Locate the cell with the specified text and output its [x, y] center coordinate. 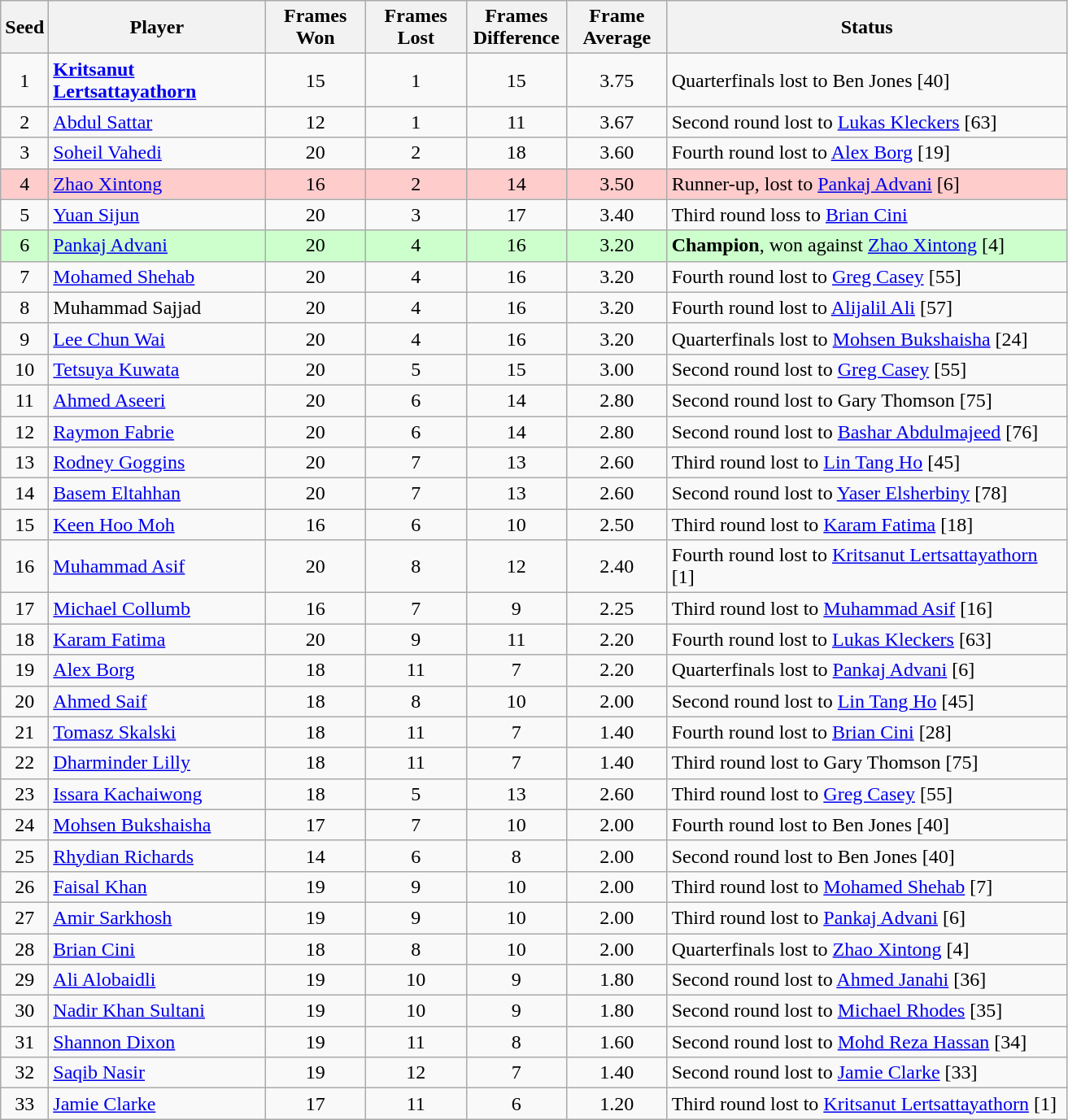
Yuan Sijun [157, 215]
Second round lost to Lin Tang Ho [45] [867, 701]
3.67 [617, 122]
Fourth round lost to Brian Cini [28] [867, 732]
Fourth round lost to Lukas Kleckers [63] [867, 639]
Third round lost to Kritsanut Lertsattayathorn [1] [867, 1104]
29 [24, 980]
Shannon Dixon [157, 1042]
Michael Collumb [157, 608]
Issara Kachaiwong [157, 794]
Ali Alobaidli [157, 980]
Third round lost to Lin Tang Ho [45] [867, 463]
Rhydian Richards [157, 856]
Pankaj Advani [157, 246]
Ahmed Saif [157, 701]
2.25 [617, 608]
28 [24, 949]
30 [24, 1011]
26 [24, 887]
Tetsuya Kuwata [157, 369]
Fourth round lost to Ben Jones [40] [867, 825]
Saqib Nasir [157, 1073]
Quarterfinals lost to Ben Jones [40] [867, 80]
Alex Borg [157, 670]
Keen Hoo Moh [157, 525]
Soheil Vahedi [157, 153]
23 [24, 794]
Second round lost to Bashar Abdulmajeed [76] [867, 432]
Second round lost to Ahmed Janahi [36] [867, 980]
Frames Won [316, 28]
Runner-up, lost to Pankaj Advani [6] [867, 184]
Third round lost to Pankaj Advani [6] [867, 917]
Quarterfinals lost to Zhao Xintong [4] [867, 949]
Raymon Fabrie [157, 432]
Dharminder Lilly [157, 763]
Karam Fatima [157, 639]
Second round lost to Lukas Kleckers [63] [867, 122]
Zhao Xintong [157, 184]
Status [867, 28]
Abdul Sattar [157, 122]
Lee Chun Wai [157, 338]
Muhammad Sajjad [157, 307]
2.40 [617, 566]
Champion, won against Zhao Xintong [4] [867, 246]
Ahmed Aseeri [157, 400]
Second round lost to Jamie Clarke [33] [867, 1073]
25 [24, 856]
3.60 [617, 153]
Quarterfinals lost to Pankaj Advani [6] [867, 670]
Mohsen Bukshaisha [157, 825]
Third round loss to Brian Cini [867, 215]
Fourth round lost to Alijalil Ali [57] [867, 307]
Third round lost to Mohamed Shehab [7] [867, 887]
Brian Cini [157, 949]
Fourth round lost to Kritsanut Lertsattayathorn [1] [867, 566]
3.50 [617, 184]
31 [24, 1042]
1.60 [617, 1042]
Fourth round lost to Alex Borg [19] [867, 153]
32 [24, 1073]
Seed [24, 28]
2.50 [617, 525]
Second round lost to Gary Thomson [75] [867, 400]
Mohamed Shehab [157, 277]
22 [24, 763]
Third round lost to Muhammad Asif [16] [867, 608]
Frames Difference [517, 28]
Basem Eltahhan [157, 494]
Quarterfinals lost to Mohsen Bukshaisha [24] [867, 338]
27 [24, 917]
Kritsanut Lertsattayathorn [157, 80]
33 [24, 1104]
Second round lost to Michael Rhodes [35] [867, 1011]
Third round lost to Karam Fatima [18] [867, 525]
Tomasz Skalski [157, 732]
Amir Sarkhosh [157, 917]
24 [24, 825]
1.20 [617, 1104]
3.00 [617, 369]
Muhammad Asif [157, 566]
Nadir Khan Sultani [157, 1011]
Rodney Goggins [157, 463]
Second round lost to Greg Casey [55] [867, 369]
Third round lost to Gary Thomson [75] [867, 763]
3.40 [617, 215]
Second round lost to Yaser Elsherbiny [78] [867, 494]
Jamie Clarke [157, 1104]
Fourth round lost to Greg Casey [55] [867, 277]
Player [157, 28]
Frames Lost [416, 28]
Second round lost to Mohd Reza Hassan [34] [867, 1042]
21 [24, 732]
Second round lost to Ben Jones [40] [867, 856]
Faisal Khan [157, 887]
3.75 [617, 80]
Third round lost to Greg Casey [55] [867, 794]
Frame Average [617, 28]
